Locate the cell with the specified text and output its [x, y] center coordinate. 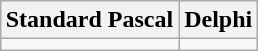
Standard Pascal [89, 20]
Delphi [218, 20]
